Capture the cell that displays the provided text and extract its (x, y) central coordinate. 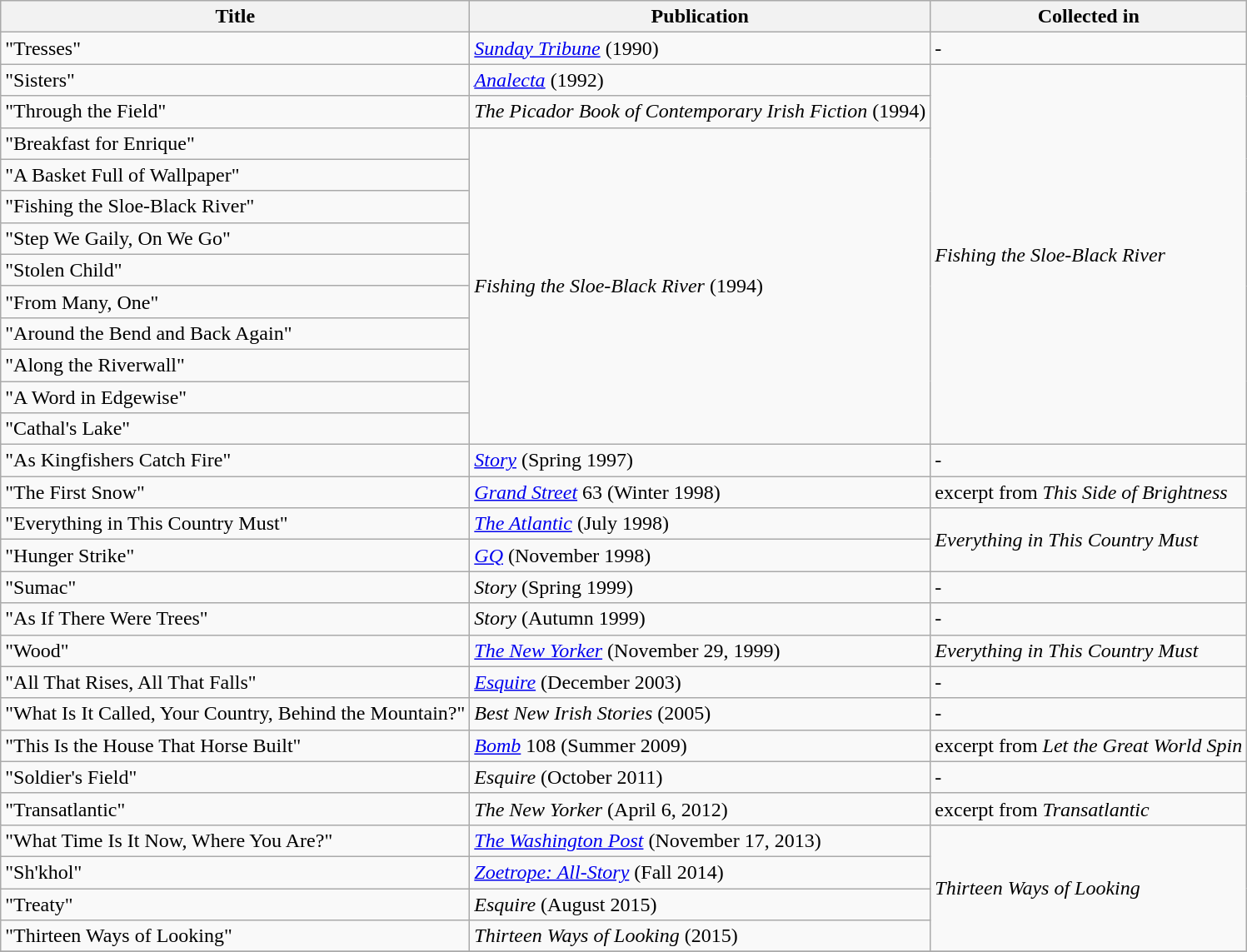
Story (Autumn 1999) (700, 619)
The Atlantic (July 1998) (700, 524)
"From Many, One" (235, 302)
"Treaty" (235, 904)
Title (235, 17)
excerpt from Let the Great World Spin (1089, 745)
The Picador Book of Contemporary Irish Fiction (1994) (700, 112)
The New Yorker (April 6, 2012) (700, 809)
Thirteen Ways of Looking (2015) (700, 936)
Story (Spring 1999) (700, 587)
"All That Rises, All That Falls" (235, 682)
"Thirteen Ways of Looking" (235, 936)
Fishing the Sloe-Black River (1089, 255)
"Wood" (235, 650)
"A Basket Full of Wallpaper" (235, 175)
"Step We Gaily, On We Go" (235, 238)
Best New Irish Stories (2005) (700, 714)
"Through the Field" (235, 112)
"Sh'khol" (235, 872)
"Sumac" (235, 587)
"Tresses" (235, 48)
"As Kingfishers Catch Fire" (235, 461)
Esquire (October 2011) (700, 777)
"Everything in This Country Must" (235, 524)
"Cathal's Lake" (235, 429)
Esquire (August 2015) (700, 904)
Story (Spring 1997) (700, 461)
"What Is It Called, Your Country, Behind the Mountain?" (235, 714)
Collected in (1089, 17)
"What Time Is It Now, Where You Are?" (235, 840)
excerpt from This Side of Brightness (1089, 492)
"The First Snow" (235, 492)
Esquire (December 2003) (700, 682)
Thirteen Ways of Looking (1089, 888)
"Stolen Child" (235, 270)
Publication (700, 17)
The New Yorker (November 29, 1999) (700, 650)
"Hunger Strike" (235, 556)
Fishing the Sloe-Black River (1994) (700, 287)
The Washington Post (November 17, 2013) (700, 840)
GQ (November 1998) (700, 556)
Bomb 108 (Summer 2009) (700, 745)
Grand Street 63 (Winter 1998) (700, 492)
"Along the Riverwall" (235, 365)
"Around the Bend and Back Again" (235, 333)
"Transatlantic" (235, 809)
"Fishing the Sloe-Black River" (235, 207)
excerpt from Transatlantic (1089, 809)
Zoetrope: All-Story (Fall 2014) (700, 872)
Analecta (1992) (700, 80)
"Sisters" (235, 80)
"As If There Were Trees" (235, 619)
Sunday Tribune (1990) (700, 48)
"Soldier's Field" (235, 777)
"A Word in Edgewise" (235, 397)
"Breakfast for Enrique" (235, 143)
"This Is the House That Horse Built" (235, 745)
